Return (X, Y) of the center of cell containing provided text 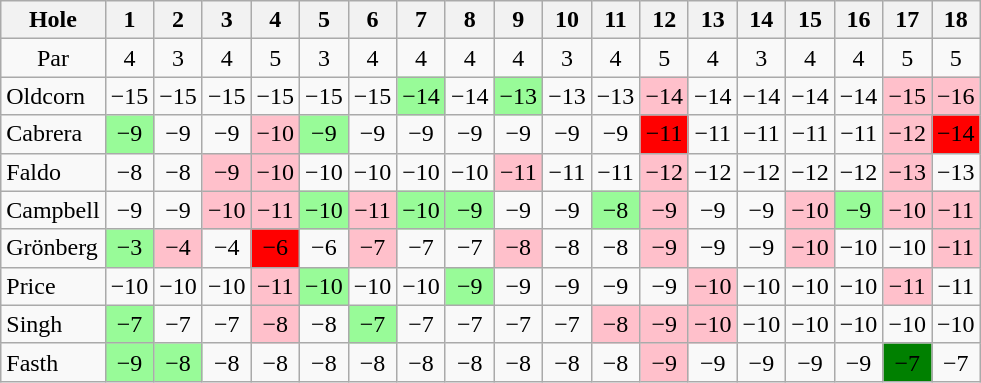
12 (664, 20)
Campbell (53, 210)
Grönberg (53, 248)
15 (810, 20)
16 (858, 20)
11 (616, 20)
Hole (53, 20)
1 (130, 20)
Faldo (53, 172)
8 (470, 20)
18 (956, 20)
Oldcorn (53, 96)
Par (53, 58)
−3 (130, 248)
2 (178, 20)
−16 (956, 96)
Singh (53, 324)
13 (712, 20)
Price (53, 286)
Cabrera (53, 134)
6 (372, 20)
Fasth (53, 362)
14 (762, 20)
9 (518, 20)
10 (568, 20)
17 (908, 20)
7 (422, 20)
